From the cell containing the given text, extract its center point as (x, y) coordinate. 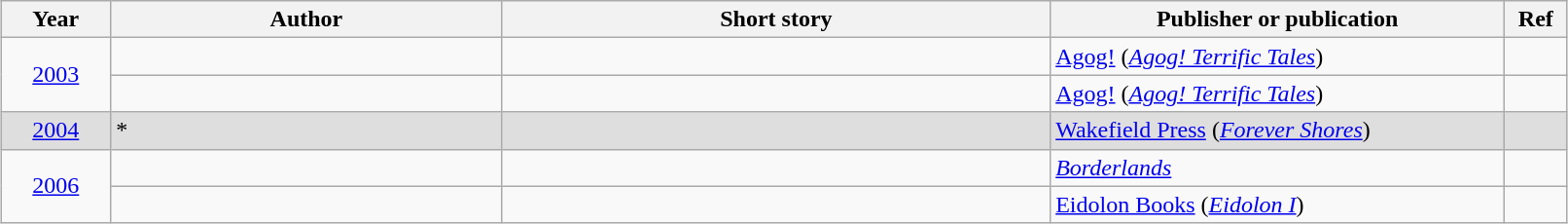
Year (56, 19)
2004 (56, 131)
Author (307, 19)
Wakefield Press (Forever Shores) (1278, 131)
Publisher or publication (1278, 19)
Ref (1536, 19)
Eidolon Books (Eidolon I) (1278, 205)
2003 (56, 75)
Borderlands (1278, 168)
2006 (56, 186)
Short story (776, 19)
* (307, 131)
